Capture the cell that displays the provided text and extract its [x, y] central coordinate. 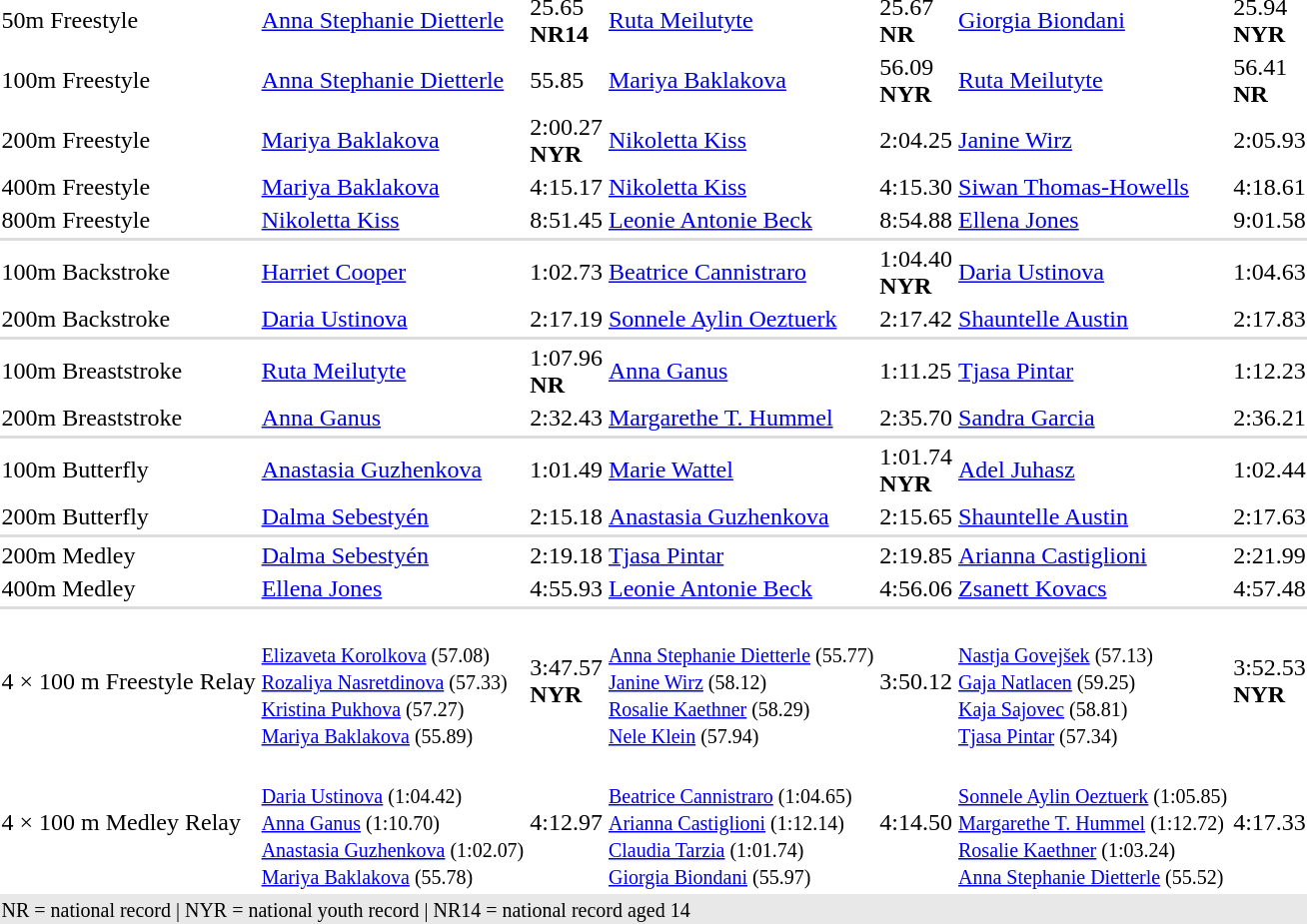
800m Freestyle [128, 220]
1:11.25 [916, 372]
4:55.93 [567, 588]
Anna Stephanie Dietterle (55.77)Janine Wirz (58.12) Rosalie Kaethner (58.29)Nele Klein (57.94) [740, 681]
Sonnele Aylin Oeztuerk (1:05.85)Margarethe T. Hummel (1:12.72) Rosalie Kaethner (1:03.24)Anna Stephanie Dietterle (55.52) [1093, 822]
Marie Wattel [740, 469]
Zsanett Kovacs [1093, 588]
2:17.19 [567, 319]
200m Freestyle [128, 140]
4 × 100 m Medley Relay [128, 822]
2:32.43 [567, 418]
200m Butterfly [128, 516]
Harriet Cooper [393, 272]
1:01.49 [567, 469]
55.85 [567, 80]
2:19.85 [916, 555]
3:50.12 [916, 681]
8:51.45 [567, 220]
Arianna Castiglioni [1093, 555]
4:15.17 [567, 187]
1:02.73 [567, 272]
2:15.18 [567, 516]
Siwan Thomas-Howells [1093, 187]
Janine Wirz [1093, 140]
4:12.97 [567, 822]
Elizaveta Korolkova (57.08)Rozaliya Nasretdinova (57.33) Kristina Pukhova (57.27)Mariya Baklakova (55.89) [393, 681]
4:14.50 [916, 822]
100m Backstroke [128, 272]
Nastja Govejšek (57.13)Gaja Natlacen (59.25) Kaja Sajovec (58.81)Tjasa Pintar (57.34) [1093, 681]
200m Medley [128, 555]
Margarethe T. Hummel [740, 418]
400m Medley [128, 588]
2:35.70 [916, 418]
100m Breaststroke [128, 372]
2:00.27 NYR [567, 140]
Adel Juhasz [1093, 469]
1:04.40 NYR [916, 272]
NR = national record | NYR = national youth record | NR14 = national record aged 14 [653, 909]
100m Butterfly [128, 469]
2:15.65 [916, 516]
Anna Stephanie Dietterle [393, 80]
100m Freestyle [128, 80]
2:17.42 [916, 319]
1:01.74 NYR [916, 469]
56.09 NYR [916, 80]
2:04.25 [916, 140]
200m Backstroke [128, 319]
2:19.18 [567, 555]
Daria Ustinova (1:04.42)Anna Ganus (1:10.70) Anastasia Guzhenkova (1:02.07)Mariya Baklakova (55.78) [393, 822]
Sonnele Aylin Oeztuerk [740, 319]
1:07.96 NR [567, 372]
4:15.30 [916, 187]
Sandra Garcia [1093, 418]
4 × 100 m Freestyle Relay [128, 681]
Beatrice Cannistraro [740, 272]
3:47.57 NYR [567, 681]
200m Breaststroke [128, 418]
Beatrice Cannistraro (1:04.65)Arianna Castiglioni (1:12.14) Claudia Tarzia (1:01.74)Giorgia Biondani (55.97) [740, 822]
8:54.88 [916, 220]
4:56.06 [916, 588]
400m Freestyle [128, 187]
